For the text-containing cell, return its midpoint in [x, y] coordinate format. 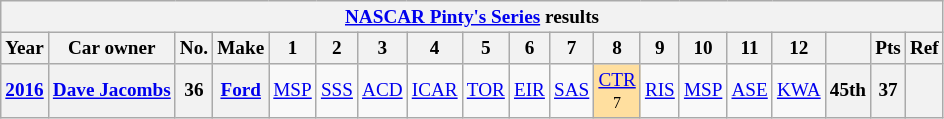
Dave Jacombs [112, 91]
Make [241, 48]
6 [529, 48]
3 [382, 48]
10 [703, 48]
TOR [486, 91]
KWA [798, 91]
9 [660, 48]
NASCAR Pinty's Series results [472, 17]
Ref [924, 48]
2 [336, 48]
ACD [382, 91]
Ford [241, 91]
SAS [571, 91]
No. [194, 48]
12 [798, 48]
4 [434, 48]
5 [486, 48]
ASE [750, 91]
7 [571, 48]
11 [750, 48]
37 [888, 91]
1 [293, 48]
RIS [660, 91]
Car owner [112, 48]
Pts [888, 48]
36 [194, 91]
ICAR [434, 91]
Year [25, 48]
8 [617, 48]
EIR [529, 91]
SSS [336, 91]
2016 [25, 91]
CTR7 [617, 91]
45th [848, 91]
